Output the (x, y) coordinate of the center of the cell containing the given text.  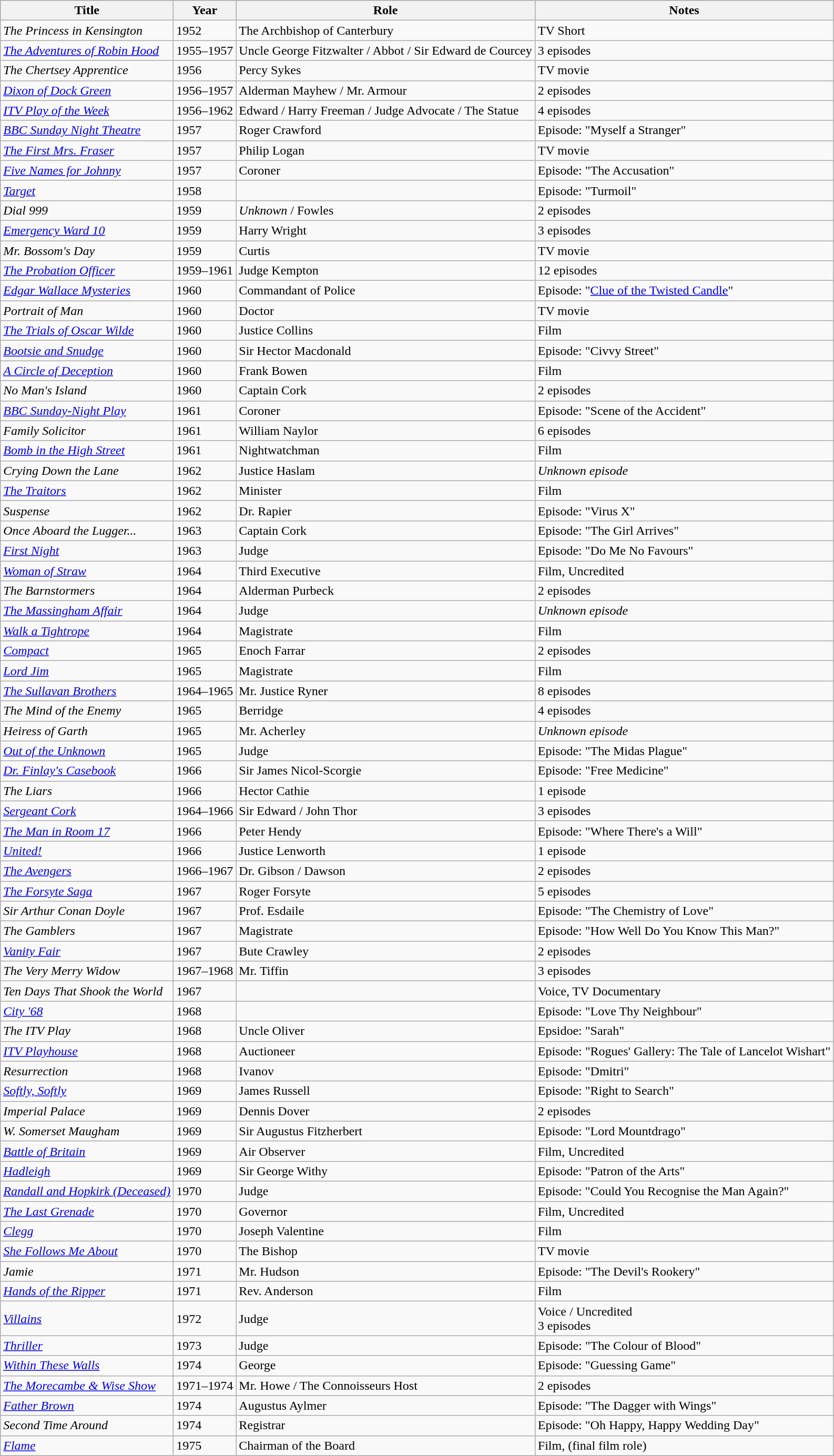
Year (205, 11)
Dr. Rapier (385, 511)
Episode: "Patron of the Arts" (684, 1171)
Percy Sykes (385, 70)
TV Short (684, 30)
The Probation Officer (87, 271)
Portrait of Man (87, 311)
Justice Lenworth (385, 851)
The Bishop (385, 1251)
Registrar (385, 1426)
Thriller (87, 1346)
Mr. Tiffin (385, 971)
The Chertsey Apprentice (87, 70)
The Princess in Kensington (87, 30)
Episode: "Clue of the Twisted Candle" (684, 291)
Roger Crawford (385, 130)
Dennis Dover (385, 1111)
Nightwatchman (385, 451)
Ten Days That Shook the World (87, 991)
Governor (385, 1211)
Episode: "Lord Mountdrago" (684, 1131)
Episode: "Guessing Game" (684, 1366)
6 episodes (684, 431)
Walk a Tightrope (87, 631)
Villains (87, 1319)
Unknown / Fowles (385, 210)
Within These Walls (87, 1366)
Five Names for Johnny (87, 170)
Mr. Bossom's Day (87, 251)
Dr. Finlay's Casebook (87, 771)
The Liars (87, 791)
William Naylor (385, 431)
Chairman of the Board (385, 1445)
Notes (684, 11)
Dial 999 (87, 210)
1956–1957 (205, 90)
City '68 (87, 1011)
Dr. Gibson / Dawson (385, 871)
Alderman Mayhew / Mr. Armour (385, 90)
ITV Playhouse (87, 1051)
The Barnstormers (87, 591)
1952 (205, 30)
Mr. Acherley (385, 731)
Prof. Esdaile (385, 911)
A Circle of Deception (87, 371)
Ivanov (385, 1071)
Sir Augustus Fitzherbert (385, 1131)
Episode: "Rogues' Gallery: The Tale of Lancelot Wishart" (684, 1051)
The Sullavan Brothers (87, 691)
Out of the Unknown (87, 751)
Episode: "Free Medicine" (684, 771)
Resurrection (87, 1071)
Randall and Hopkirk (Deceased) (87, 1191)
Commandant of Police (385, 291)
The Traitors (87, 491)
Justice Collins (385, 331)
Hadleigh (87, 1171)
The Avengers (87, 871)
Edgar Wallace Mysteries (87, 291)
Second Time Around (87, 1426)
Alderman Purbeck (385, 591)
Episode: "Scene of the Accident" (684, 411)
5 episodes (684, 891)
Peter Hendy (385, 831)
Episode: "Dmitri" (684, 1071)
Berridge (385, 711)
The Last Grenade (87, 1211)
Clegg (87, 1231)
Harry Wright (385, 230)
Episode: "The Dagger with Wings" (684, 1406)
United! (87, 851)
Episode: "Civvy Street" (684, 351)
Crying Down the Lane (87, 471)
Doctor (385, 311)
Film, (final film role) (684, 1445)
Voice / Uncredited3 episodes (684, 1319)
8 episodes (684, 691)
W. Somerset Maugham (87, 1131)
Episode: "The Chemistry of Love" (684, 911)
Minister (385, 491)
Joseph Valentine (385, 1231)
Rev. Anderson (385, 1291)
Edward / Harry Freeman / Judge Advocate / The Statue (385, 110)
The Forsyte Saga (87, 891)
Episode: "Virus X" (684, 511)
Roger Forsyte (385, 891)
Mr. Justice Ryner (385, 691)
No Man's Island (87, 391)
Mr. Howe / The Connoisseurs Host (385, 1386)
Episode: "How Well Do You Know This Man?" (684, 931)
The First Mrs. Fraser (87, 150)
Air Observer (385, 1151)
The Mind of the Enemy (87, 711)
1955–1957 (205, 50)
Episode: "Do Me No Favours" (684, 551)
ITV Play of the Week (87, 110)
The Massingham Affair (87, 611)
Curtis (385, 251)
Jamie (87, 1271)
Sergeant Cork (87, 811)
Auctioneer (385, 1051)
Emergency Ward 10 (87, 230)
1964–1966 (205, 811)
Title (87, 11)
Augustus Aylmer (385, 1406)
Episode: "The Girl Arrives" (684, 531)
The Man in Room 17 (87, 831)
1966–1967 (205, 871)
1959–1961 (205, 271)
Family Solicitor (87, 431)
Role (385, 11)
Bootsie and Snudge (87, 351)
Third Executive (385, 571)
BBC Sunday Night Theatre (87, 130)
The Adventures of Robin Hood (87, 50)
Episode: "The Accusation" (684, 170)
Heiress of Garth (87, 731)
Episode: "Right to Search" (684, 1091)
Suspense (87, 511)
The Morecambe & Wise Show (87, 1386)
The ITV Play (87, 1031)
1967–1968 (205, 971)
Compact (87, 651)
The Archbishop of Canterbury (385, 30)
1956–1962 (205, 110)
Once Aboard the Lugger... (87, 531)
Episode: "Could You Recognise the Man Again?" (684, 1191)
Target (87, 190)
Battle of Britain (87, 1151)
The Trials of Oscar Wilde (87, 331)
Uncle Oliver (385, 1031)
Sir Edward / John Thor (385, 811)
Frank Bowen (385, 371)
Episode: "Myself a Stranger" (684, 130)
Bomb in the High Street (87, 451)
Softly, Softly (87, 1091)
1971–1974 (205, 1386)
Episode: "Oh Happy, Happy Wedding Day" (684, 1426)
1956 (205, 70)
Woman of Straw (87, 571)
Sir James Nicol-Scorgie (385, 771)
Philip Logan (385, 150)
Enoch Farrar (385, 651)
Epsidoe: "Sarah" (684, 1031)
Judge Kempton (385, 271)
Episode: "Love Thy Neighbour" (684, 1011)
Father Brown (87, 1406)
George (385, 1366)
1964–1965 (205, 691)
The Very Merry Widow (87, 971)
1975 (205, 1445)
Hands of the Ripper (87, 1291)
Sir Arthur Conan Doyle (87, 911)
Uncle George Fitzwalter / Abbot / Sir Edward de Courcey (385, 50)
Bute Crawley (385, 951)
Episode: "The Midas Plague" (684, 751)
She Follows Me About (87, 1251)
1972 (205, 1319)
First Night (87, 551)
Voice, TV Documentary (684, 991)
Sir George Withy (385, 1171)
Hector Cathie (385, 791)
Episode: "Turmoil" (684, 190)
1973 (205, 1346)
Mr. Hudson (385, 1271)
The Gamblers (87, 931)
Episode: "The Colour of Blood" (684, 1346)
Episode: "Where There's a Will" (684, 831)
Episode: "The Devil's Rookery" (684, 1271)
Imperial Palace (87, 1111)
Vanity Fair (87, 951)
Dixon of Dock Green (87, 90)
BBC Sunday-Night Play (87, 411)
12 episodes (684, 271)
Flame (87, 1445)
Lord Jim (87, 671)
Justice Haslam (385, 471)
James Russell (385, 1091)
Sir Hector Macdonald (385, 351)
1958 (205, 190)
